Extract the (x, y) coordinate from the center of the cell holding the provided text.  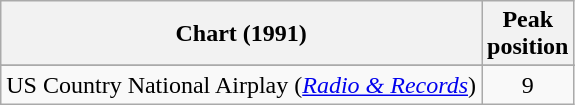
Chart (1991) (242, 34)
9 (528, 85)
Peakposition (528, 34)
US Country National Airplay (Radio & Records) (242, 85)
